Output the (x, y) coordinate of the center of the cell containing the given text.  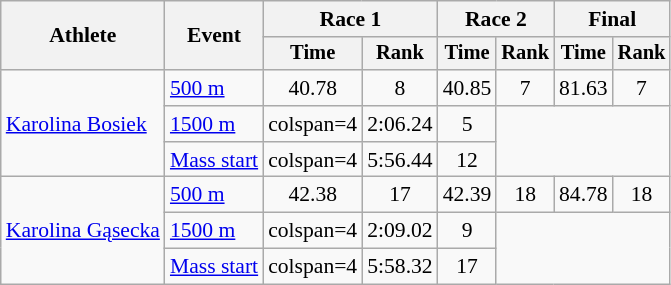
5 (468, 124)
40.78 (312, 88)
Event (214, 36)
5:56.44 (400, 160)
Karolina Gąsecka (83, 230)
5:58.32 (400, 267)
Athlete (83, 36)
42.38 (312, 195)
9 (468, 231)
Race 1 (350, 19)
81.63 (584, 88)
2:06.24 (400, 124)
Race 2 (496, 19)
12 (468, 160)
Karolina Bosiek (83, 124)
84.78 (584, 195)
42.39 (468, 195)
2:09.02 (400, 231)
Final (612, 19)
8 (400, 88)
40.85 (468, 88)
